Identify which cell holds the provided text, then report its [x, y] central coordinate. 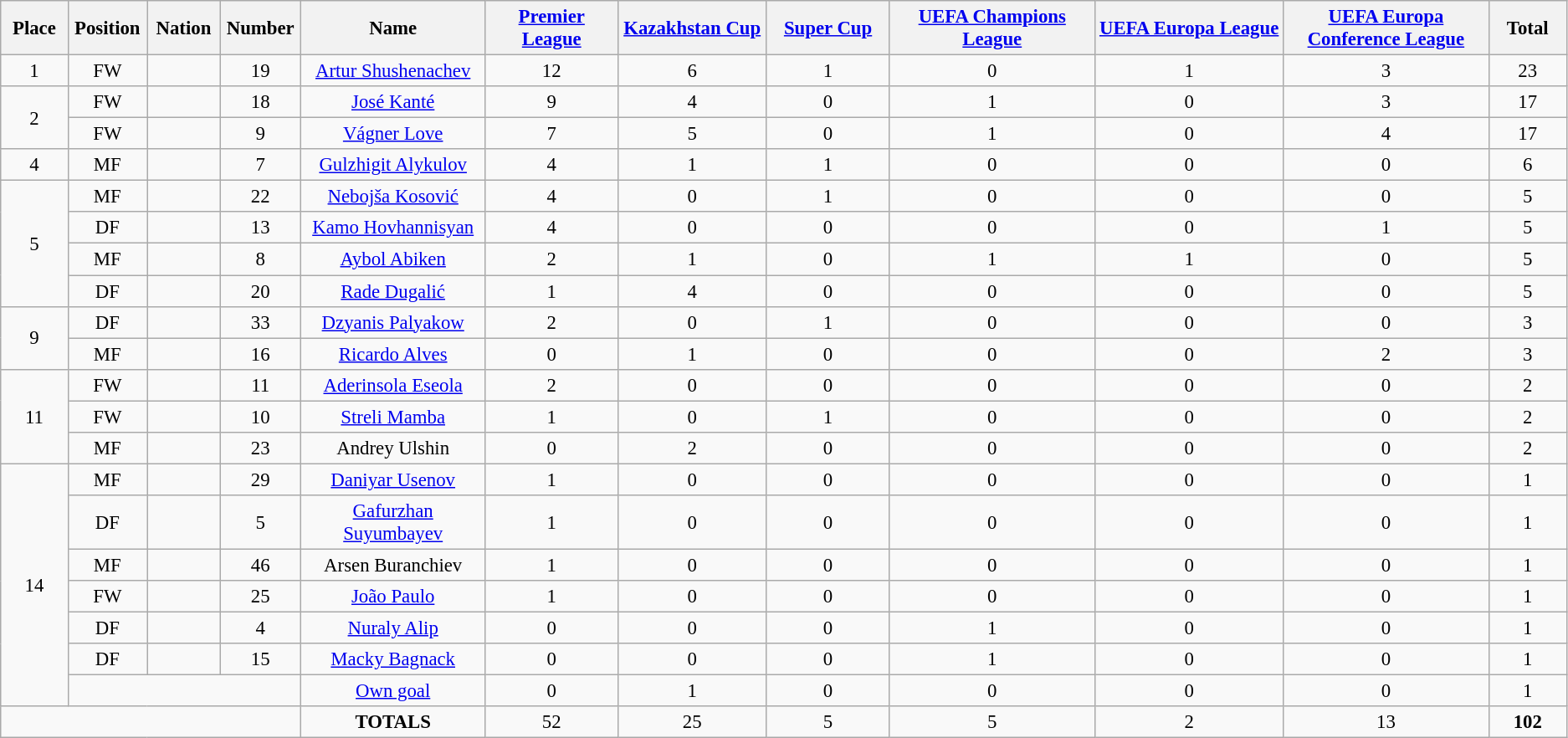
18 [260, 102]
12 [551, 71]
Vágner Love [393, 134]
José Kanté [393, 102]
16 [260, 354]
46 [260, 565]
Streli Mamba [393, 417]
UEFA Europa Conference League [1386, 28]
Gulzhigit Alykulov [393, 165]
20 [260, 291]
Nuraly Alip [393, 628]
14 [34, 585]
102 [1528, 722]
52 [551, 722]
Aderinsola Eseola [393, 385]
Daniyar Usenov [393, 479]
Kamo Hovhannisyan [393, 228]
João Paulo [393, 597]
29 [260, 479]
Nation [184, 28]
Ricardo Alves [393, 354]
22 [260, 197]
Place [34, 28]
15 [260, 659]
Aybol Abiken [393, 259]
Rade Dugalić [393, 291]
Premier League [551, 28]
19 [260, 71]
Number [260, 28]
TOTALS [393, 722]
Position [107, 28]
Arsen Buranchiev [393, 565]
Kazakhstan Cup [692, 28]
Total [1528, 28]
Artur Shushenachev [393, 71]
Name [393, 28]
Super Cup [828, 28]
Andrey Ulshin [393, 448]
UEFA Europa League [1190, 28]
33 [260, 322]
Gafurzhan Suyumbayev [393, 522]
Nebojša Kosović [393, 197]
Macky Bagnack [393, 659]
8 [260, 259]
UEFA Champions League [992, 28]
10 [260, 417]
Own goal [393, 691]
Dzyanis Palyakow [393, 322]
